Locate the cell with the specified text and output its (x, y) center coordinate. 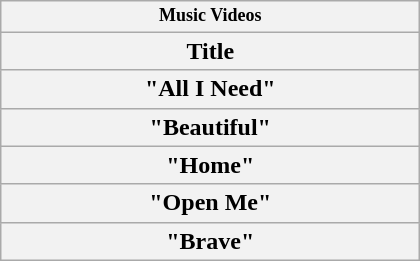
Title (210, 51)
"Home" (210, 165)
"All I Need" (210, 89)
"Brave" (210, 241)
"Beautiful" (210, 127)
"Open Me" (210, 203)
Music Videos (210, 16)
